Determine the [X, Y] coordinate at the center of the cell enclosing the given text.  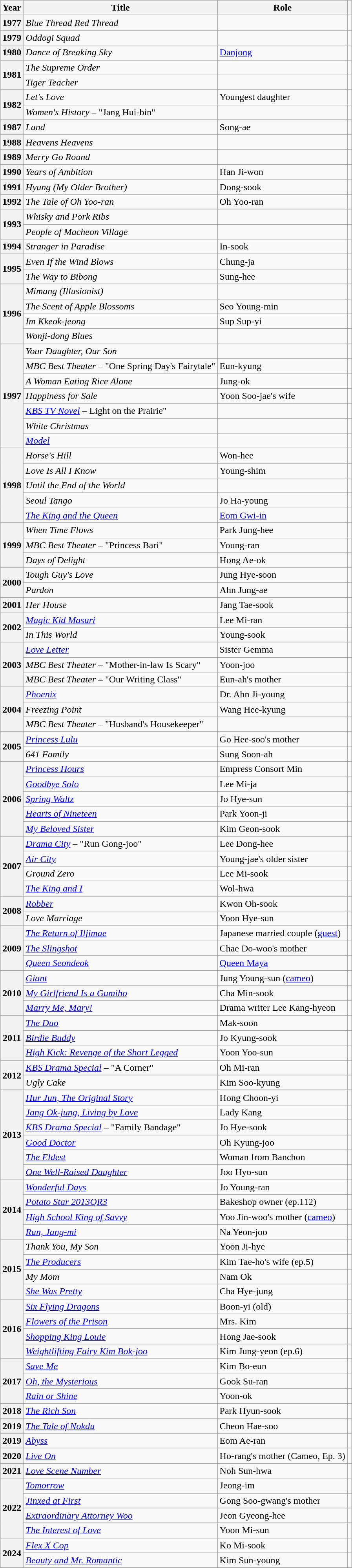
Empress Consort Min [283, 769]
My Beloved Sister [120, 829]
2018 [12, 1411]
The Interest of Love [120, 1530]
Eom Ae-ran [283, 1441]
Jung Young-sun (cameo) [283, 978]
Yoon Mi-sun [283, 1530]
Tomorrow [120, 1486]
2010 [12, 993]
Pardon [120, 590]
Hyung (My Older Brother) [120, 187]
Love Is All I Know [120, 471]
Woman from Banchon [283, 1157]
Kim Geon-sook [283, 829]
Yoon Hye-sun [283, 919]
Park Hyun-sook [283, 1411]
2008 [12, 911]
Cheon Hae-soo [283, 1426]
Sup Sup-yi [283, 321]
Kim Jung-yeon (ep.6) [283, 1351]
Women's History – "Jang Hui-bin" [120, 112]
Dr. Ahn Ji-young [283, 695]
Go Hee-soo's mother [283, 739]
1993 [12, 224]
Heavens Heavens [120, 142]
Air City [120, 859]
Flex X Cop [120, 1545]
2015 [12, 1269]
Love Marriage [120, 919]
Magic Kid Masuri [120, 620]
Joo Hyo-sun [283, 1172]
Oh, the Mysterious [120, 1381]
1990 [12, 172]
Model [120, 441]
Role [283, 8]
2005 [12, 747]
Im Kkeok-jeong [120, 321]
Cha Min-sook [283, 993]
The Tale of Oh Yoo-ran [120, 202]
Queen Maya [283, 963]
Potato Star 2013QR3 [120, 1202]
Blue Thread Red Thread [120, 23]
2014 [12, 1210]
Jo Ha-young [283, 500]
Jo Hye-sun [283, 799]
Bakeshop owner (ep.112) [283, 1202]
The King and the Queen [120, 515]
KBS TV Novel – Light on the Prairie" [120, 411]
People of Macheon Village [120, 232]
Mak-soon [283, 1023]
1997 [12, 396]
Princess Lulu [120, 739]
Rain or Shine [120, 1396]
Until the End of the World [120, 486]
2009 [12, 948]
1987 [12, 127]
Wonji-dong Blues [120, 336]
Young-sook [283, 635]
2001 [12, 605]
Boon-yi (old) [283, 1306]
Kim Tae-ho's wife (ep.5) [283, 1262]
2016 [12, 1329]
Jo Young-ran [283, 1187]
Hong Choon-yi [283, 1097]
Thank You, My Son [120, 1247]
Title [120, 8]
Six Flying Dragons [120, 1306]
Kim Soo-kyung [283, 1082]
Noh Sun-hwa [283, 1471]
2000 [12, 582]
Stranger in Paradise [120, 247]
Extraordinary Attorney Woo [120, 1515]
1988 [12, 142]
White Christmas [120, 426]
KBS Drama Special – "Family Bandage" [120, 1127]
Sung Soon-ah [283, 754]
Ground Zero [120, 873]
1979 [12, 38]
Robber [120, 903]
Live On [120, 1456]
Ugly Cake [120, 1082]
Lady Kang [283, 1112]
2006 [12, 799]
Danjong [283, 53]
Year [12, 8]
KBS Drama Special – "A Corner" [120, 1068]
2011 [12, 1038]
Let's Love [120, 97]
Yoon Yoo-sun [283, 1053]
Dance of Breaking Sky [120, 53]
1996 [12, 314]
Princess Hours [120, 769]
Jo Hye-sook [283, 1127]
1982 [12, 105]
1977 [12, 23]
MBC Best Theater – "Our Writing Class" [120, 680]
1989 [12, 157]
641 Family [120, 754]
Youngest daughter [283, 97]
In-sook [283, 247]
2022 [12, 1508]
A Woman Eating Rice Alone [120, 381]
When Time Flows [120, 530]
Wonderful Days [120, 1187]
Young-ran [283, 545]
Eom Gwi-in [283, 515]
1992 [12, 202]
Her House [120, 605]
Eun-kyung [283, 366]
2003 [12, 664]
Won-hee [283, 456]
Young-jae's older sister [283, 859]
Mimang (Illusionist) [120, 291]
Han Ji-won [283, 172]
Wang Hee-kyung [283, 709]
Jeong-im [283, 1486]
Oh Mi-ran [283, 1068]
Drama City – "Run Gong-joo" [120, 844]
Queen Seondeok [120, 963]
In This World [120, 635]
2020 [12, 1456]
Save Me [120, 1366]
Park Jung-hee [283, 530]
High Kick: Revenge of the Short Legged [120, 1053]
Sister Gemma [283, 649]
1994 [12, 247]
Jinxed at First [120, 1501]
The Producers [120, 1262]
Tough Guy's Love [120, 575]
Kim Sun-young [283, 1560]
Na Yeon-joo [283, 1232]
Lee Mi-ja [283, 784]
Yoo Jin-woo's mother (cameo) [283, 1217]
2007 [12, 866]
Jeon Gyeong-hee [283, 1515]
1998 [12, 486]
Abyss [120, 1441]
2012 [12, 1075]
Seo Young-min [283, 306]
Hong Jae-sook [283, 1336]
Song-ae [283, 127]
2004 [12, 709]
Hong Ae-ok [283, 560]
Weightlifting Fairy Kim Bok-joo [120, 1351]
Tiger Teacher [120, 82]
Yoon Soo-jae's wife [283, 396]
Jung Hye-soon [283, 575]
Oddogi Squad [120, 38]
Chae Do-woo's mother [283, 948]
Lee Dong-hee [283, 844]
Ko Mi-sook [283, 1545]
The King and I [120, 888]
MBC Best Theater – "One Spring Day's Fairytale" [120, 366]
Lee Mi-sook [283, 873]
Yoon-joo [283, 665]
Japanese married couple (guest) [283, 933]
Happiness for Sale [120, 396]
Birdie Buddy [120, 1038]
Cha Hye-jung [283, 1292]
Park Yoon-ji [283, 814]
Flowers of the Prison [120, 1321]
Days of Delight [120, 560]
Yoon-ok [283, 1396]
Whisky and Pork Ribs [120, 217]
Freezing Point [120, 709]
Eun-ah's mother [283, 680]
2021 [12, 1471]
Beauty and Mr. Romantic [120, 1560]
My Girlfriend Is a Gumiho [120, 993]
MBC Best Theater – "Husband's Housekeeper" [120, 724]
Love Letter [120, 649]
Land [120, 127]
The Rich Son [120, 1411]
The Slingshot [120, 948]
Jang Ok-jung, Living by Love [120, 1112]
The Tale of Nokdu [120, 1426]
MBC Best Theater – "Princess Bari" [120, 545]
Nam Ok [283, 1277]
Wol-hwa [283, 888]
Mrs. Kim [283, 1321]
My Mom [120, 1277]
Marry Me, Mary! [120, 1008]
The Eldest [120, 1157]
Phoenix [120, 695]
She Was Pretty [120, 1292]
Dong-sook [283, 187]
Goodbye Solo [120, 784]
1991 [12, 187]
Oh Yoo-ran [283, 202]
Lee Mi-ran [283, 620]
One Well-Raised Daughter [120, 1172]
Jung-ok [283, 381]
Chung-ja [283, 262]
Love Scene Number [120, 1471]
Drama writer Lee Kang-hyeon [283, 1008]
The Scent of Apple Blossoms [120, 306]
Jo Kyung-sook [283, 1038]
The Return of Iljimae [120, 933]
Hur Jun, The Original Story [120, 1097]
Spring Waltz [120, 799]
The Duo [120, 1023]
2002 [12, 627]
Gook Su-ran [283, 1381]
Giant [120, 978]
Ho-rang's mother (Cameo, Ep. 3) [283, 1456]
Gong Soo-gwang's mother [283, 1501]
2013 [12, 1135]
The Way to Bibong [120, 276]
MBC Best Theater – "Mother-in-law Is Scary" [120, 665]
Kim Bo-eun [283, 1366]
Good Doctor [120, 1142]
2017 [12, 1381]
1981 [12, 75]
1995 [12, 269]
Horse's Hill [120, 456]
Your Daughter, Our Son [120, 351]
High School King of Savvy [120, 1217]
Yoon Ji-hye [283, 1247]
Merry Go Round [120, 157]
1999 [12, 545]
Young-shim [283, 471]
1980 [12, 53]
Seoul Tango [120, 500]
2024 [12, 1553]
Ahn Jung-ae [283, 590]
Even If the Wind Blows [120, 262]
Oh Kyung-joo [283, 1142]
Years of Ambition [120, 172]
Kwon Oh-sook [283, 903]
Shopping King Louie [120, 1336]
Jang Tae-sook [283, 605]
Run, Jang-mi [120, 1232]
The Supreme Order [120, 67]
Hearts of Nineteen [120, 814]
Sung-hee [283, 276]
